From the cell containing the given text, extract its center point as (x, y) coordinate. 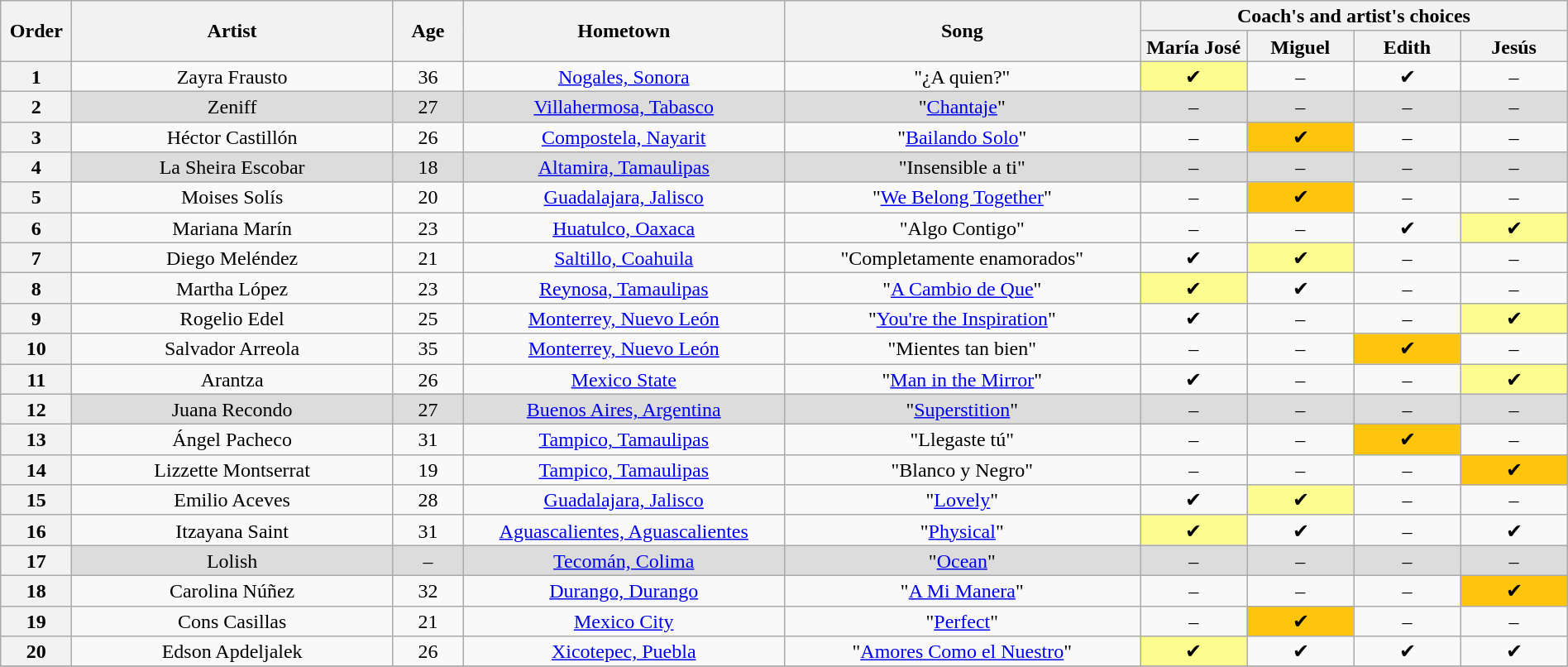
"A Cambio de Que" (963, 288)
Zeniff (232, 106)
Hometown (624, 31)
La Sheira Escobar (232, 167)
"Amores Como el Nuestro" (963, 652)
Villahermosa, Tabasco (624, 106)
"Perfect" (963, 621)
5 (36, 197)
28 (428, 500)
María José (1194, 46)
"Ocean" (963, 561)
Edson Apdeljalek (232, 652)
Jesús (1513, 46)
Arantza (232, 379)
32 (428, 591)
11 (36, 379)
Edith (1408, 46)
Salvador Arreola (232, 349)
Lolish (232, 561)
Compostela, Nayarit (624, 137)
Age (428, 31)
16 (36, 530)
Martha López (232, 288)
Emilio Aceves (232, 500)
15 (36, 500)
14 (36, 470)
6 (36, 228)
Reynosa, Tamaulipas (624, 288)
"Man in the Mirror" (963, 379)
Durango, Durango (624, 591)
7 (36, 258)
17 (36, 561)
3 (36, 137)
25 (428, 318)
10 (36, 349)
Diego Meléndez (232, 258)
"Lovely" (963, 500)
4 (36, 167)
Order (36, 31)
"Algo Contigo" (963, 228)
Héctor Castillón (232, 137)
Altamira, Tamaulipas (624, 167)
13 (36, 440)
"Blanco y Negro" (963, 470)
Juana Recondo (232, 409)
Mariana Marín (232, 228)
"A Mi Manera" (963, 591)
12 (36, 409)
Mexico State (624, 379)
Zayra Frausto (232, 76)
Nogales, Sonora (624, 76)
Miguel (1300, 46)
1 (36, 76)
"You're the Inspiration" (963, 318)
Buenos Aires, Argentina (624, 409)
8 (36, 288)
"Llegaste tú" (963, 440)
Itzayana Saint (232, 530)
Lizzette Montserrat (232, 470)
36 (428, 76)
Cons Casillas (232, 621)
9 (36, 318)
"Completamente enamorados" (963, 258)
Saltillo, Coahuila (624, 258)
Rogelio Edel (232, 318)
"Superstition" (963, 409)
Xicotepec, Puebla (624, 652)
"¿A quien?" (963, 76)
Artist (232, 31)
"Mientes tan bien" (963, 349)
Huatulco, Oaxaca (624, 228)
"Insensible a ti" (963, 167)
Coach's and artist's choices (1355, 17)
Song (963, 31)
"Bailando Solo" (963, 137)
2 (36, 106)
Moises Solís (232, 197)
"We Belong Together" (963, 197)
Aguascalientes, Aguascalientes (624, 530)
"Chantaje" (963, 106)
Mexico City (624, 621)
"Physical" (963, 530)
Tecomán, Colima (624, 561)
35 (428, 349)
Carolina Núñez (232, 591)
Ángel Pacheco (232, 440)
